Capture the cell that displays the provided text and extract its [x, y] central coordinate. 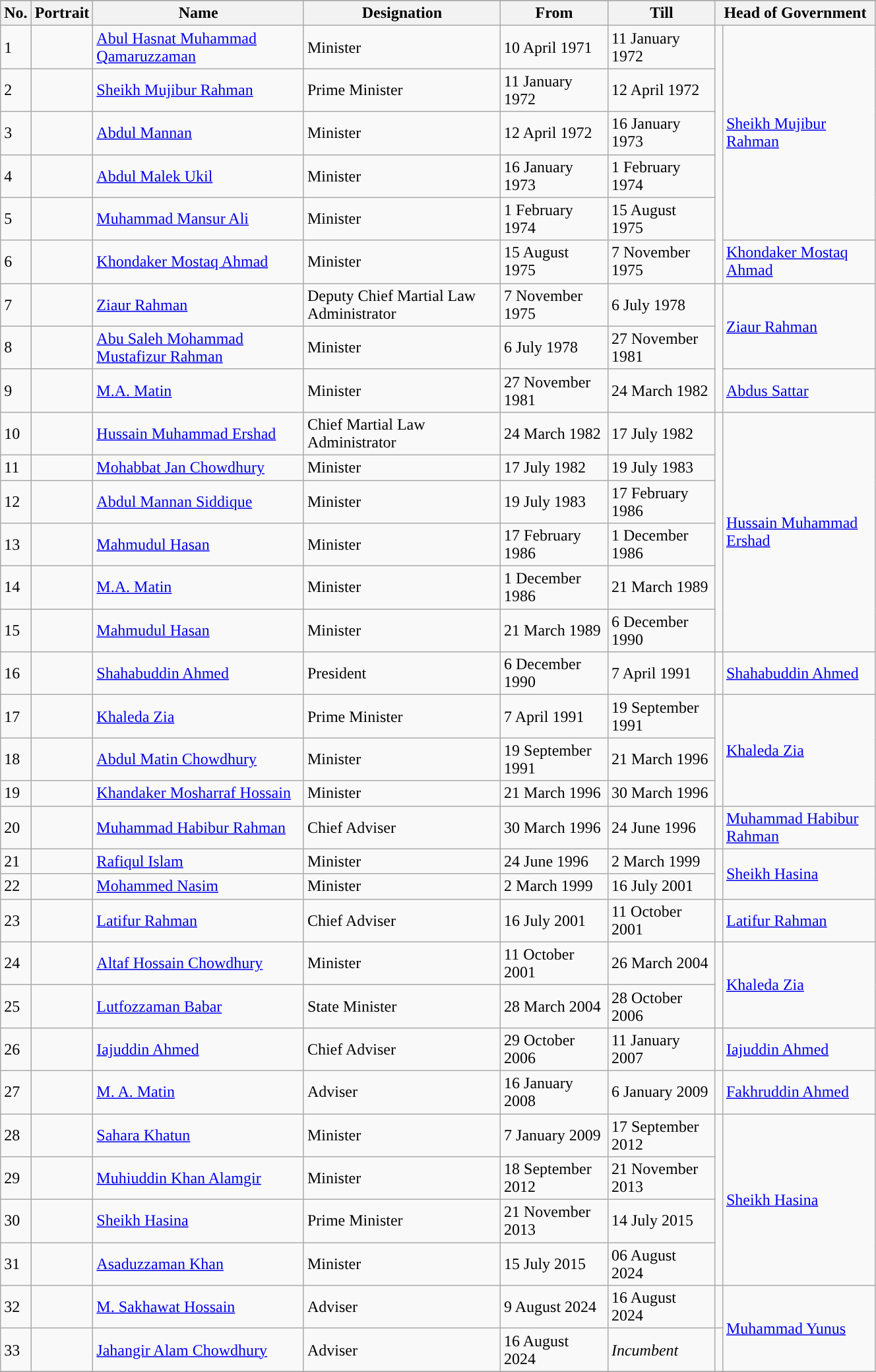
28 March 2004 [554, 1006]
6 January 2009 [661, 1092]
1 [16, 48]
06 August 2024 [661, 1264]
29 [16, 1179]
22 [16, 886]
25 [16, 1006]
3 [16, 133]
Abdul Matin Chowdhury [199, 759]
Lutfozzaman Babar [199, 1006]
Abu Saleh Mohammad Mustafizur Rahman [199, 347]
Abul Hasnat Muhammad Qamaruzzaman [199, 48]
Chief Martial Law Administrator [402, 433]
5 [16, 219]
12 [16, 502]
Till [661, 13]
7 [16, 305]
21 [16, 861]
Abdul Mannan [199, 133]
Name [199, 13]
Muhammad Mansur Ali [199, 219]
26 [16, 1049]
11 January 2007 [661, 1049]
19 [16, 793]
20 [16, 828]
32 [16, 1307]
Asaduzzaman Khan [199, 1264]
Mohammed Nasim [199, 886]
18 [16, 759]
4 [16, 176]
Portrait [62, 13]
23 [16, 920]
10 April 1971 [554, 48]
31 [16, 1264]
6 [16, 261]
Mohabbat Jan Chowdhury [199, 467]
28 [16, 1135]
No. [16, 13]
16 [16, 673]
Altaf Hossain Chowdhury [199, 964]
28 October 2006 [661, 1006]
17 [16, 717]
16 January 2008 [554, 1092]
26 March 2004 [661, 964]
Rafiqul Islam [199, 861]
9 August 2024 [554, 1307]
15 [16, 631]
M. A. Matin [199, 1092]
President [402, 673]
Deputy Chief Martial Law Administrator [402, 305]
15 July 2015 [554, 1264]
9 [16, 391]
14 July 2015 [661, 1221]
13 [16, 545]
17 September 2012 [661, 1135]
7 January 2009 [554, 1135]
Khandaker Mosharraf Hossain [199, 793]
14 [16, 587]
29 October 2006 [554, 1049]
11 [16, 467]
Abdul Malek Ukil [199, 176]
Abdus Sattar [798, 391]
27 [16, 1092]
Head of Government [795, 13]
Muhammad Yunus [798, 1328]
8 [16, 347]
2 [16, 90]
Incumbent [661, 1350]
Designation [402, 13]
30 [16, 1221]
Sahara Khatun [199, 1135]
18 September 2012 [554, 1179]
From [554, 13]
10 [16, 433]
M. Sakhawat Hossain [199, 1307]
24 [16, 964]
State Minister [402, 1006]
33 [16, 1350]
Abdul Mannan Siddique [199, 502]
Muhiuddin Khan Alamgir [199, 1179]
Fakhruddin Ahmed [798, 1092]
Jahangir Alam Chowdhury [199, 1350]
